Return the [X, Y] coordinate for the center point of the cell that contains the specified text.  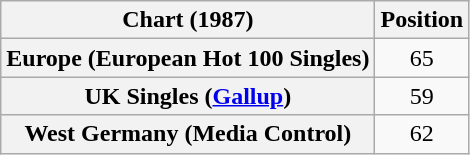
Europe (European Hot 100 Singles) [188, 58]
59 [422, 96]
UK Singles (Gallup) [188, 96]
West Germany (Media Control) [188, 134]
62 [422, 134]
Position [422, 20]
Chart (1987) [188, 20]
65 [422, 58]
